Determine the [x, y] coordinate at the center of the cell enclosing the given text.  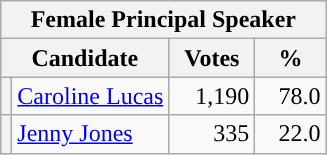
Votes [212, 58]
Caroline Lucas [90, 96]
% [290, 58]
Female Principal Speaker [164, 20]
1,190 [212, 96]
78.0 [290, 96]
Candidate [85, 58]
Jenny Jones [90, 134]
22.0 [290, 134]
335 [212, 134]
